Capture the cell that displays the provided text and extract its (X, Y) central coordinate. 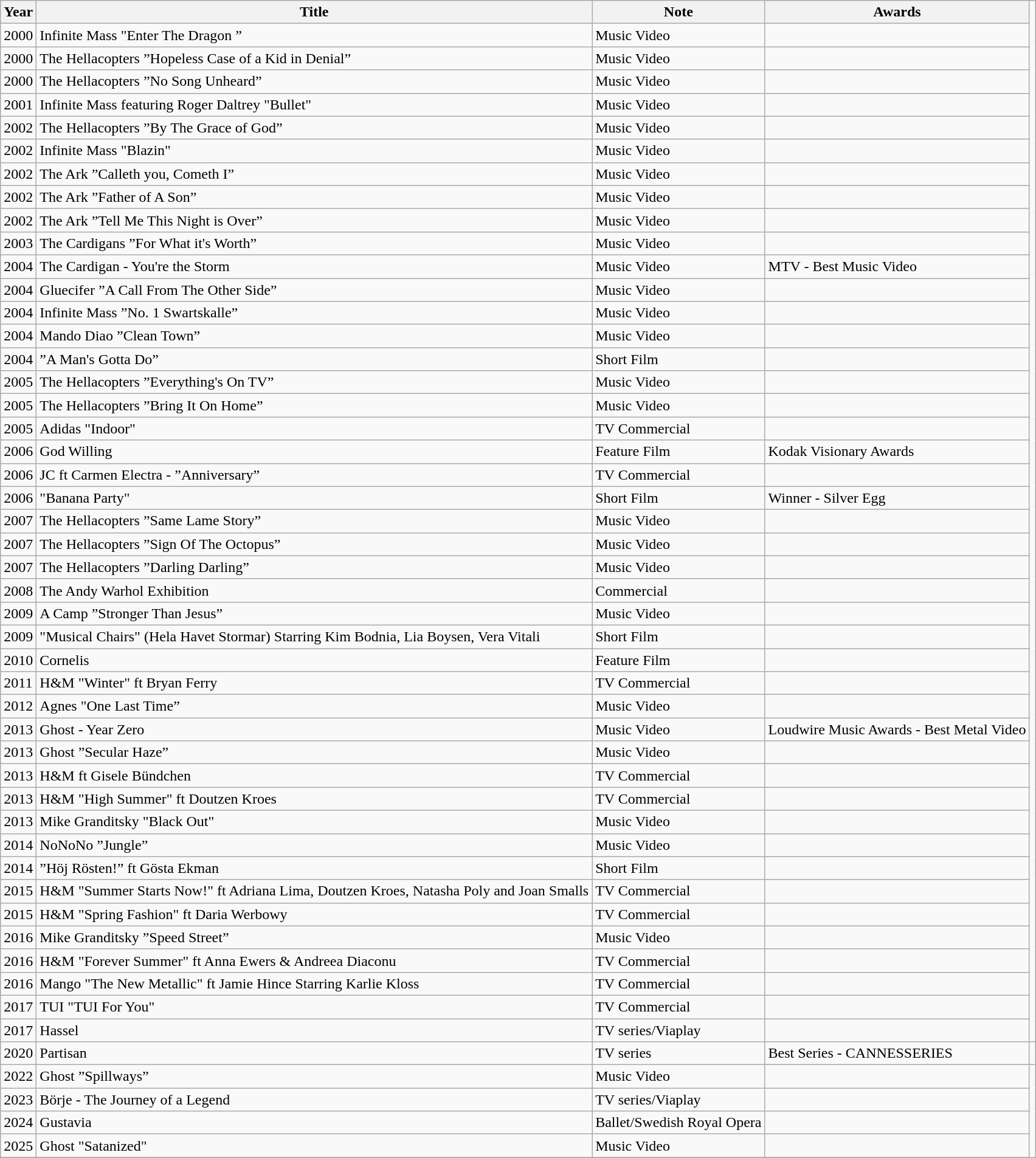
H&M ft Gisele Bündchen (314, 776)
The Hellacopters ”Hopeless Case of a Kid in Denial” (314, 58)
The Hellacopters ”Bring It On Home” (314, 405)
God Willing (314, 452)
Mango "The New Metallic" ft Jamie Hince Starring Karlie Kloss (314, 984)
”Höj Rösten!” ft Gösta Ekman (314, 868)
Hassel (314, 1030)
2003 (18, 243)
Mando Diao ”Clean Town” (314, 336)
The Cardigans ”For What it's Worth” (314, 243)
Agnes "One Last Time” (314, 706)
"Banana Party" (314, 498)
The Hellacopters ”Darling Darling” (314, 567)
2012 (18, 706)
”A Man's Gotta Do” (314, 359)
Winner - Silver Egg (897, 498)
TUI "TUI For You" (314, 1007)
"Musical Chairs" (Hela Havet Stormar) Starring Kim Bodnia, Lia Boysen, Vera Vitali (314, 636)
MTV - Best Music Video (897, 266)
Cornelis (314, 660)
Ghost "Satanized" (314, 1146)
2010 (18, 660)
Title (314, 12)
The Ark ”Calleth you, Cometh I” (314, 174)
Ghost - Year Zero (314, 729)
2020 (18, 1053)
2011 (18, 683)
2025 (18, 1146)
Ghost ”Secular Haze” (314, 753)
H&M "Spring Fashion" ft Daria Werbowy (314, 914)
Year (18, 12)
Mike Granditsky "Black Out" (314, 822)
2008 (18, 590)
JC ft Carmen Electra - ”Anniversary” (314, 475)
Adidas "Indoor" (314, 429)
The Andy Warhol Exhibition (314, 590)
2022 (18, 1077)
NoNoNo ”Jungle” (314, 845)
The Ark ”Father of A Son” (314, 197)
Gluecifer ”A Call From The Other Side” (314, 290)
The Hellacopters ”No Song Unheard” (314, 81)
2001 (18, 105)
2024 (18, 1123)
Kodak Visionary Awards (897, 452)
Loudwire Music Awards - Best Metal Video (897, 729)
Ballet/Swedish Royal Opera (679, 1123)
Mike Granditsky ”Speed Street” (314, 937)
Awards (897, 12)
The Ark ”Tell Me This Night is Over” (314, 220)
H&M "Summer Starts Now!" ft Adriana Lima, Doutzen Kroes, Natasha Poly and Joan Smalls (314, 891)
Commercial (679, 590)
Best Series - CANNESSERIES (897, 1053)
The Hellacopters ”Sign Of The Octopus” (314, 544)
H&M "Winter" ft Bryan Ferry (314, 683)
Infinite Mass "Enter The Dragon ” (314, 35)
The Hellacopters ”By The Grace of God” (314, 128)
The Cardigan - You're the Storm (314, 266)
A Camp ”Stronger Than Jesus” (314, 613)
Note (679, 12)
H&M "Forever Summer" ft Anna Ewers & Andreea Diaconu (314, 960)
2023 (18, 1100)
TV series (679, 1053)
The Hellacopters ”Same Lame Story” (314, 521)
The Hellacopters ”Everything's On TV” (314, 382)
Partisan (314, 1053)
Infinite Mass ”No. 1 Swartskalle” (314, 313)
Börje - The Journey of a Legend (314, 1100)
H&M "High Summer" ft Doutzen Kroes (314, 799)
Ghost ”Spillways” (314, 1077)
Infinite Mass "Blazin" (314, 151)
Gustavia (314, 1123)
Infinite Mass featuring Roger Daltrey "Bullet" (314, 105)
